Output the [X, Y] coordinate of the center of the cell containing the given text.  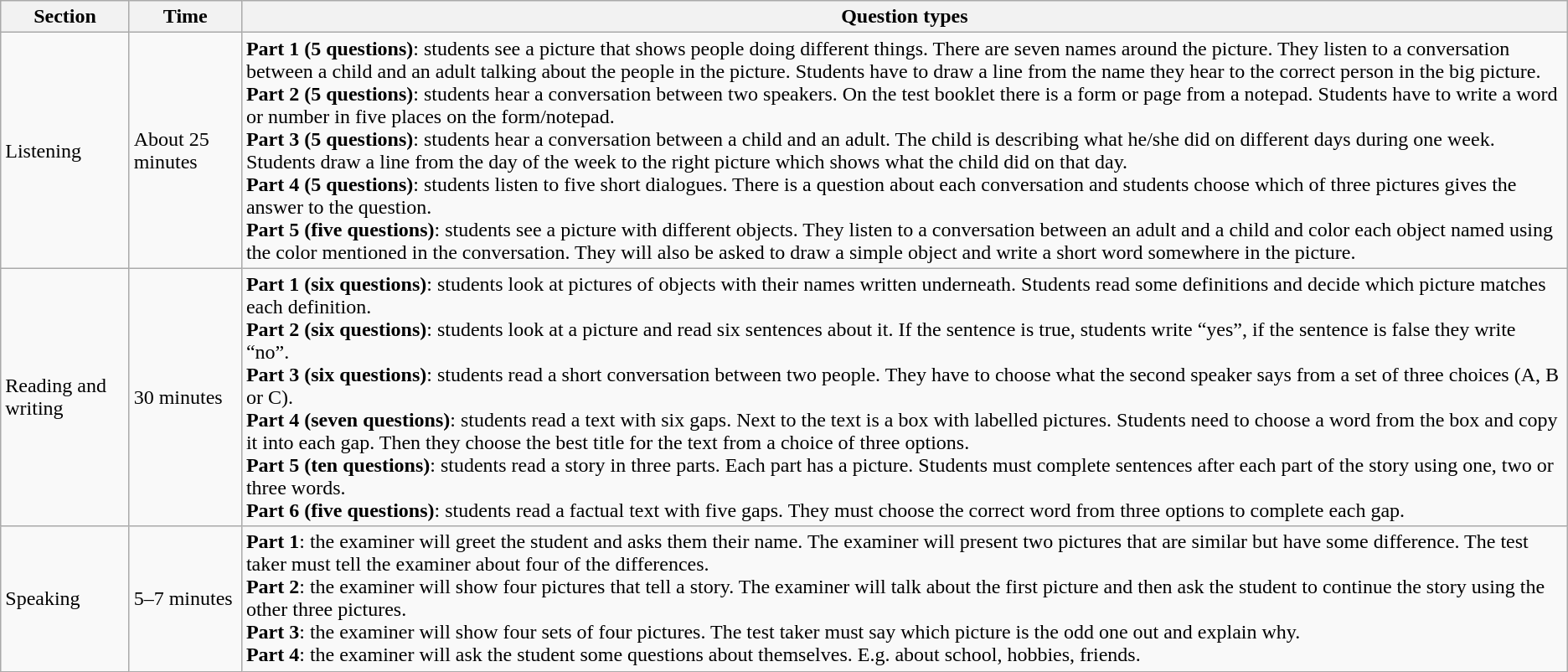
Question types [905, 17]
Reading and writing [65, 397]
Section [65, 17]
About 25 minutes [185, 151]
5–7 minutes [185, 598]
Speaking [65, 598]
30 minutes [185, 397]
Listening [65, 151]
Time [185, 17]
